Locate the cell with the specified text and output its (x, y) center coordinate. 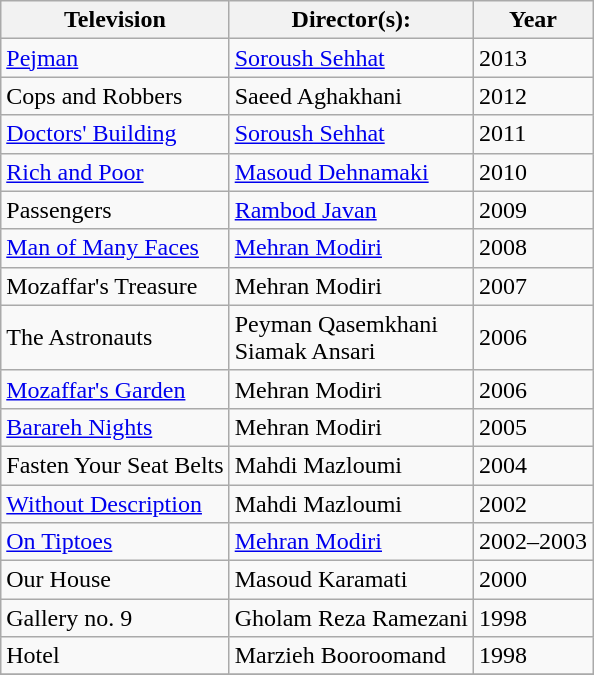
Year (532, 20)
Peyman QasemkhaniSiamak Ansari (351, 338)
Hotel (115, 656)
2002–2003 (532, 542)
2005 (532, 427)
Without Description (115, 503)
The Astronauts (115, 338)
Doctors' Building (115, 134)
Pejman (115, 58)
Marzieh Booroomand (351, 656)
2008 (532, 248)
Passengers (115, 210)
Masoud Dehnamaki (351, 172)
Rambod Javan (351, 210)
Saeed Aghakhani (351, 96)
Fasten Your Seat Belts (115, 465)
Mozaffar's Treasure (115, 286)
2011 (532, 134)
Rich and Poor (115, 172)
Gallery no. 9 (115, 618)
Barareh Nights (115, 427)
2012 (532, 96)
2000 (532, 580)
Gholam Reza Ramezani (351, 618)
Mozaffar's Garden (115, 389)
2010 (532, 172)
Director(s): (351, 20)
2013 (532, 58)
Television (115, 20)
Man of Many Faces (115, 248)
On Tiptoes (115, 542)
2009 (532, 210)
2007 (532, 286)
Masoud Karamati (351, 580)
2002 (532, 503)
Cops and Robbers (115, 96)
Our House (115, 580)
2004 (532, 465)
